Capture the cell that displays the provided text and extract its (x, y) central coordinate. 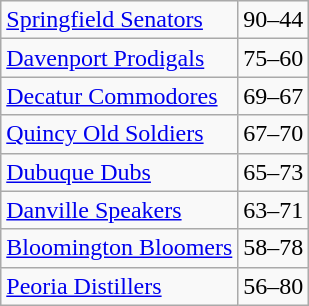
69–67 (274, 96)
Decatur Commodores (120, 96)
Bloomington Bloomers (120, 248)
Danville Speakers (120, 210)
56–80 (274, 286)
58–78 (274, 248)
75–60 (274, 58)
65–73 (274, 172)
Dubuque Dubs (120, 172)
Peoria Distillers (120, 286)
90–44 (274, 20)
Quincy Old Soldiers (120, 134)
Davenport Prodigals (120, 58)
67–70 (274, 134)
63–71 (274, 210)
Springfield Senators (120, 20)
